Capture the cell that displays the provided text and extract its [x, y] central coordinate. 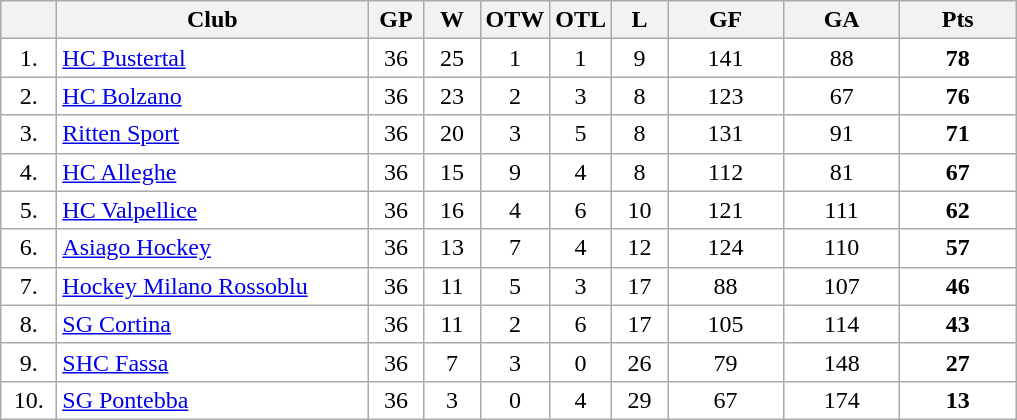
141 [726, 58]
10 [640, 210]
Club [212, 20]
112 [726, 172]
124 [726, 248]
62 [958, 210]
15 [452, 172]
Asiago Hockey [212, 248]
SG Cortina [212, 324]
HC Valpellice [212, 210]
20 [452, 134]
W [452, 20]
25 [452, 58]
57 [958, 248]
105 [726, 324]
HC Pustertal [212, 58]
GP [396, 20]
123 [726, 96]
16 [452, 210]
5. [29, 210]
GA [842, 20]
81 [842, 172]
Hockey Milano Rossoblu [212, 286]
26 [640, 362]
SG Pontebba [212, 400]
6. [29, 248]
12 [640, 248]
91 [842, 134]
79 [726, 362]
46 [958, 286]
121 [726, 210]
HC Alleghe [212, 172]
78 [958, 58]
23 [452, 96]
43 [958, 324]
3. [29, 134]
29 [640, 400]
131 [726, 134]
8. [29, 324]
7. [29, 286]
27 [958, 362]
148 [842, 362]
OTW [515, 20]
2. [29, 96]
9. [29, 362]
1. [29, 58]
4. [29, 172]
Pts [958, 20]
SHC Fassa [212, 362]
71 [958, 134]
114 [842, 324]
L [640, 20]
Ritten Sport [212, 134]
76 [958, 96]
111 [842, 210]
OTL [581, 20]
HC Bolzano [212, 96]
10. [29, 400]
GF [726, 20]
110 [842, 248]
174 [842, 400]
107 [842, 286]
